Search for the cell housing the specified text and yield its (X, Y) center coordinate. 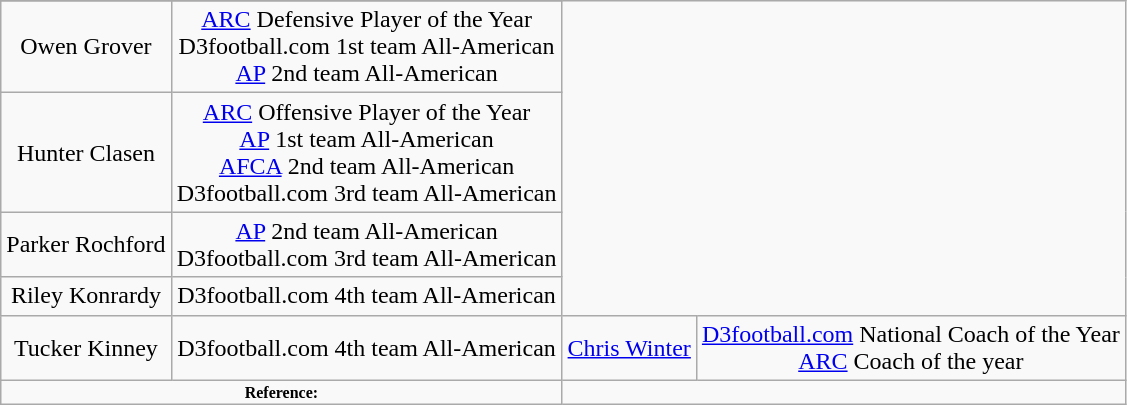
ARC Offensive Player of the YearAP 1st team All-AmericanAFCA 2nd team All-AmericanD3football.com 3rd team All-American (366, 152)
D3football.com National Coach of the YearARC Coach of the year (910, 348)
AP 2nd team All-AmericanD3football.com 3rd team All-American (366, 244)
ARC Defensive Player of the YearD3football.com 1st team All-AmericanAP 2nd team All-American (366, 47)
Reference: (282, 392)
Parker Rochford (86, 244)
Chris Winter (629, 348)
Tucker Kinney (86, 348)
Riley Konrardy (86, 296)
Owen Grover (86, 47)
Hunter Clasen (86, 152)
